Extract the (X, Y) coordinate from the center of the cell holding the provided text.  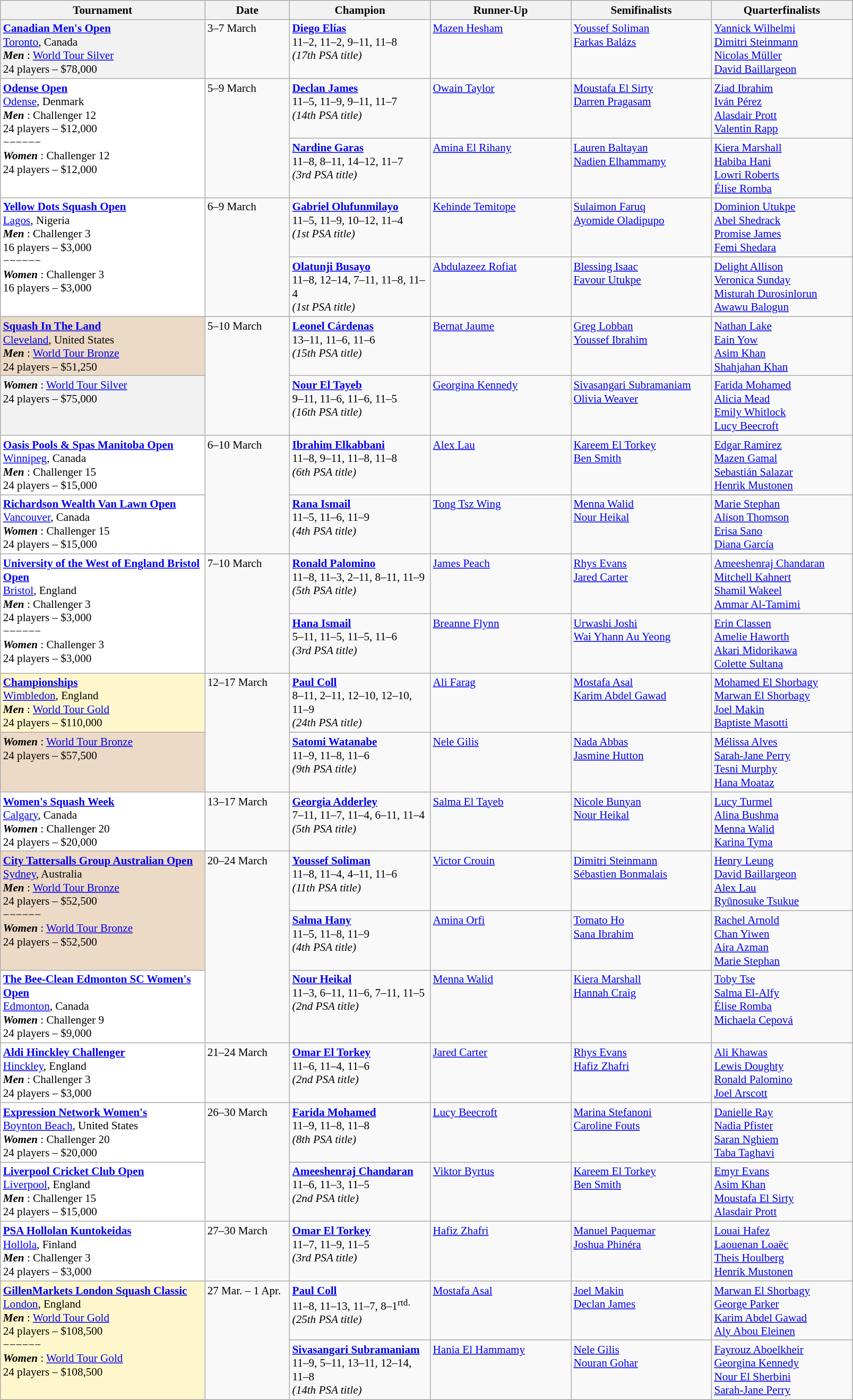
Jared Carter (501, 1073)
Omar El Torkey11–7, 11–9, 11–5(3rd PSA title) (360, 1251)
Omar El Torkey11–6, 11–4, 11–6(2nd PSA title) (360, 1073)
Bernat Jaume (501, 346)
Ibrahim Elkabbani11–8, 9–11, 11–8, 11–8(6th PSA title) (360, 465)
Ameeshenraj Chandaran11–6, 11–3, 11–5(2nd PSA title) (360, 1192)
Champion (360, 10)
Satomi Watanabe11–9, 11–8, 11–6(9th PSA title) (360, 762)
Mostafa Asal Karim Abdel Gawad (641, 703)
12–17 March (247, 733)
Mazen Hesham (501, 49)
Liverpool Cricket Club Open Liverpool, England Men : Challenger 1524 players – $15,000 (103, 1192)
Menna Walid Nour Heikal (641, 525)
Sivasangari Subramaniam Olivia Weaver (641, 406)
13–17 March (247, 821)
Alex Lau (501, 465)
Mostafa Asal (501, 1310)
Hania El Hammamy (501, 1370)
Marina Stefanoni Caroline Fouts (641, 1132)
Salma El Tayeb (501, 821)
Menna Walid (501, 1007)
Rhys Evans Hafiz Zhafri (641, 1073)
Tomato Ho Sana Ibrahim (641, 940)
Squash In The Land Cleveland, United States Men : World Tour Bronze24 players – $51,250 (103, 346)
Marie Stephan Alison Thomson Erisa Sano Diana García (781, 525)
Edgar Ramírez Mazen Gamal Sebastián Salazar Henrik Mustonen (781, 465)
20–24 March (247, 947)
Nathan Lake Eain Yow Asim Khan Shahjahan Khan (781, 346)
Nele Gilis (501, 762)
Mélissa Alves Sarah-Jane Perry Tesni Murphy Hana Moataz (781, 762)
Nada Abbas Jasmine Hutton (641, 762)
Rachel Arnold Chan Yiwen Aira Azman Marie Stephan (781, 940)
Tong Tsz Wing (501, 525)
Oasis Pools & Spas Manitoba Open Winnipeg, Canada Men : Challenger 1524 players – $15,000 (103, 465)
Aldi Hinckley Challenger Hinckley, England Men : Challenger 324 players – $3,000 (103, 1073)
21–24 March (247, 1073)
Ziad Ibrahim Iván Pérez Alasdair Prott Valentin Rapp (781, 108)
Urwashi Joshi Wai Yhann Au Yeong (641, 643)
7–10 March (247, 614)
Hafiz Zhafri (501, 1251)
Delight Allison Veronica Sunday Misturah Durosinlorun Awawu Balogun (781, 287)
Abdulazeez Rofiat (501, 287)
Date (247, 10)
Youssef Soliman11–8, 11–4, 4–11, 11–6(11th PSA title) (360, 881)
27–30 March (247, 1251)
Georgina Kennedy (501, 406)
6–10 March (247, 495)
Blessing Isaac Favour Utukpe (641, 287)
27 Mar. – 1 Apr. (247, 1340)
Nour El Tayeb9–11, 11–6, 11–6, 11–5(16th PSA title) (360, 406)
Emyr Evans Asim Khan Moustafa El Sirty Alasdair Prott (781, 1192)
Henry Leung David Baillargeon Alex Lau Ryūnosuke Tsukue (781, 881)
Semifinalists (641, 10)
Kehinde Temitope (501, 227)
Women : World Tour Bronze24 players – $57,500 (103, 762)
Farida Mohamed11–9, 11–8, 11–8(8th PSA title) (360, 1132)
Richardson Wealth Van Lawn Open Vancouver, Canada Women : Challenger 1524 players – $15,000 (103, 525)
5–10 March (247, 376)
Viktor Byrtus (501, 1192)
Hana Ismail5–11, 11–5, 11–5, 11–6(3rd PSA title) (360, 643)
Leonel Cárdenas13–11, 11–6, 11–6(15th PSA title) (360, 346)
Lauren Baltayan Nadien Elhammamy (641, 168)
Victor Crouin (501, 881)
Rana Ismail11–5, 11–6, 11–9(4th PSA title) (360, 525)
Paul Coll11–8, 11–13, 11–7, 8–1rtd.(25th PSA title) (360, 1310)
Farida Mohamed Alicia Mead Emily Whitlock Lucy Beecroft (781, 406)
Moustafa El Sirty Darren Pragasam (641, 108)
Lucy Beecroft (501, 1132)
Youssef Soliman Farkas Balázs (641, 49)
Dominion Utukpe Abel Shedrack Promise James Femi Shedara (781, 227)
Olatunji Busayo11–8, 12–14, 7–11, 11–8, 11–4(1st PSA title) (360, 287)
Louai Hafez Laouenan Loaëc Theis Houlberg Henrik Mustonen (781, 1251)
Salma Hany11–5, 11–8, 11–9(4th PSA title) (360, 940)
Paul Coll8–11, 2–11, 12–10, 12–10, 11–9(24th PSA title) (360, 703)
Owain Taylor (501, 108)
GillenMarkets London Squash Classic London, England Men : World Tour Gold24 players – $108,500−−−−−− Women : World Tour Gold24 players – $108,500 (103, 1340)
3–7 March (247, 49)
Dimitri Steinmann Sébastien Bonmalais (641, 881)
Sivasangari Subramaniam11–9, 5–11, 13–11, 12–14, 11–8(14th PSA title) (360, 1370)
Tournament (103, 10)
Yellow Dots Squash Open Lagos, Nigeria Men : Challenger 316 players – $3,000−−−−−− Women : Challenger 316 players – $3,000 (103, 257)
Odense Open Odense, Denmark Men : Challenger 1224 players – $12,000−−−−−− Women : Challenger 1224 players – $12,000 (103, 138)
Amina Orfi (501, 940)
Nour Heikal11–3, 6–11, 11–6, 7–11, 11–5(2nd PSA title) (360, 1007)
Ali Khawas Lewis Doughty Ronald Palomino Joel Arscott (781, 1073)
Mohamed El Shorbagy Marwan El Shorbagy Joel Makin Baptiste Masotti (781, 703)
Rhys Evans Jared Carter (641, 584)
Championships Wimbledon, England Men : World Tour Gold24 players – $110,000 (103, 703)
Manuel Paquemar Joshua Phinéra (641, 1251)
Women's Squash Week Calgary, Canada Women : Challenger 2024 players – $20,000 (103, 821)
Kiera Marshall Hannah Craig (641, 1007)
Georgia Adderley7–11, 11–7, 11–4, 6–11, 11–4(5th PSA title) (360, 821)
Erin Classen Amelie Haworth Akari Midorikawa Colette Sultana (781, 643)
5–9 March (247, 138)
Runner-Up (501, 10)
Lucy Turmel Alina Bushma Menna Walid Karina Tyma (781, 821)
Fayrouz Aboelkheir Georgina Kennedy Nour El Sherbini Sarah-Jane Perry (781, 1370)
Diego Elías11–2, 11–2, 9–11, 11–8(17th PSA title) (360, 49)
Canadian Men's Open Toronto, Canada Men : World Tour Silver24 players – $78,000 (103, 49)
Ali Farag (501, 703)
Kiera Marshall Habiba Hani Lowri Roberts Élise Romba (781, 168)
Gabriel Olufunmilayo11–5, 11–9, 10–12, 11–4(1st PSA title) (360, 227)
Yannick Wilhelmi Dimitri Steinmann Nicolas Müller David Baillargeon (781, 49)
Breanne Flynn (501, 643)
Ronald Palomino11–8, 11–3, 2–11, 8–11, 11–9(5th PSA title) (360, 584)
University of the West of England Bristol Open Bristol, England Men : Challenger 324 players – $3,000−−−−−− Women : Challenger 324 players – $3,000 (103, 614)
Joel Makin Declan James (641, 1310)
Toby Tse Salma El-Alfy Élise Romba Michaela Cepová (781, 1007)
The Bee-Clean Edmonton SC Women's Open Edmonton, Canada Women : Challenger 924 players – $9,000 (103, 1007)
Expression Network Women's Boynton Beach, United States Women : Challenger 2024 players – $20,000 (103, 1132)
6–9 March (247, 257)
Danielle Ray Nadia Pfister Saran Nghiem Taba Taghavi (781, 1132)
Nardine Garas11–8, 8–11, 14–12, 11–7(3rd PSA title) (360, 168)
Women : World Tour Silver24 players – $75,000 (103, 406)
Marwan El Shorbagy George Parker Karim Abdel Gawad Aly Abou Eleinen (781, 1310)
Quarterfinalists (781, 10)
Sulaimon Faruq Ayomide Oladipupo (641, 227)
Nicole Bunyan Nour Heikal (641, 821)
Declan James11–5, 11–9, 9–11, 11–7(14th PSA title) (360, 108)
James Peach (501, 584)
Greg Lobban Youssef Ibrahim (641, 346)
26–30 March (247, 1162)
Amina El Rihany (501, 168)
PSA Hollolan Kuntokeidas Hollola, Finland Men : Challenger 324 players – $3,000 (103, 1251)
Ameeshenraj Chandaran Mitchell Kahnert Shamil Wakeel Ammar Al-Tamimi (781, 584)
Nele Gilis Nouran Gohar (641, 1370)
